Detect which cell encompasses the target text, then output its [X, Y] center coordinate. 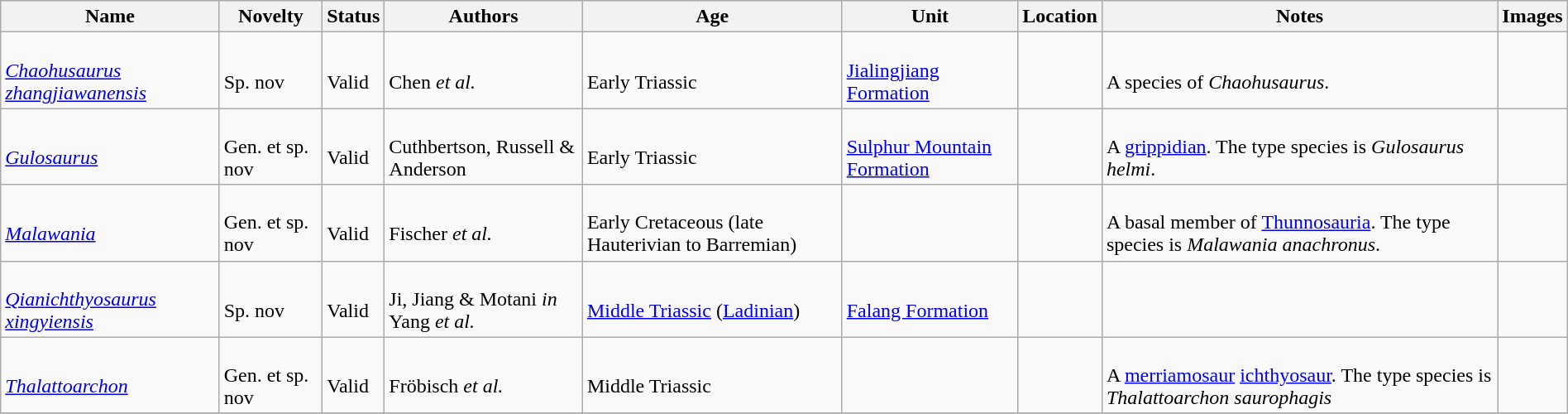
Ji, Jiang & Motani in Yang et al. [484, 299]
Sulphur Mountain Formation [930, 147]
Images [1532, 17]
Malawania [110, 223]
Falang Formation [930, 299]
Notes [1299, 17]
Fischer et al. [484, 223]
Jialingjiang Formation [930, 70]
Middle Triassic (Ladinian) [712, 299]
Chaohusaurus zhangjiawanensis [110, 70]
Cuthbertson, Russell & Anderson [484, 147]
Status [354, 17]
Chen et al. [484, 70]
Qianichthyosaurus xingyiensis [110, 299]
Age [712, 17]
Gulosaurus [110, 147]
A species of Chaohusaurus. [1299, 70]
Thalattoarchon [110, 375]
Middle Triassic [712, 375]
A basal member of Thunnosauria. The type species is Malawania anachronus. [1299, 223]
Location [1060, 17]
A grippidian. The type species is Gulosaurus helmi. [1299, 147]
Authors [484, 17]
A merriamosaur ichthyosaur. The type species is Thalattoarchon saurophagis [1299, 375]
Early Cretaceous (late Hauterivian to Barremian) [712, 223]
Fröbisch et al. [484, 375]
Novelty [271, 17]
Name [110, 17]
Unit [930, 17]
